For the text-containing cell, return its midpoint in (X, Y) coordinate format. 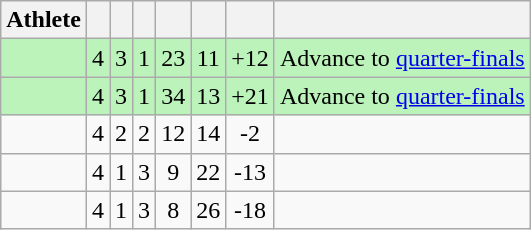
11 (208, 58)
+21 (250, 96)
Athlete (44, 20)
9 (174, 172)
12 (174, 134)
-2 (250, 134)
14 (208, 134)
8 (174, 210)
23 (174, 58)
+12 (250, 58)
26 (208, 210)
-18 (250, 210)
-13 (250, 172)
22 (208, 172)
13 (208, 96)
34 (174, 96)
